Capture the cell that displays the provided text and extract its (x, y) central coordinate. 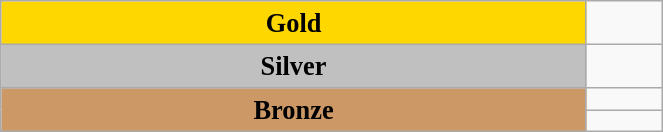
Gold (294, 22)
Silver (294, 66)
Bronze (294, 109)
